Detect which cell encompasses the target text, then output its (X, Y) center coordinate. 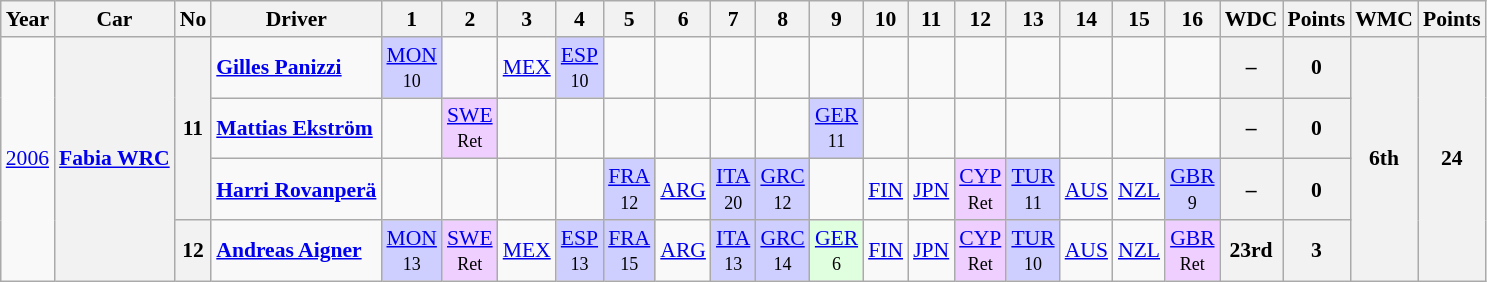
GBRRet (1192, 250)
ESP10 (580, 68)
13 (1032, 19)
1 (412, 19)
WDC (1252, 19)
10 (886, 19)
23rd (1252, 250)
Driver (296, 19)
GER11 (836, 128)
GER6 (836, 250)
9 (836, 19)
14 (1086, 19)
TUR11 (1032, 190)
15 (1139, 19)
24 (1452, 159)
4 (580, 19)
6th (1384, 159)
2006 (28, 159)
6 (683, 19)
ESP13 (580, 250)
FRA12 (629, 190)
Gilles Panizzi (296, 68)
Mattias Ekström (296, 128)
Year (28, 19)
8 (782, 19)
MON10 (412, 68)
Harri Rovanperä (296, 190)
TUR10 (1032, 250)
GRC14 (782, 250)
2 (470, 19)
FRA15 (629, 250)
WMC (1384, 19)
7 (733, 19)
Andreas Aigner (296, 250)
ITA20 (733, 190)
Fabia WRC (114, 159)
GBR9 (1192, 190)
16 (1192, 19)
Car (114, 19)
ITA13 (733, 250)
5 (629, 19)
GRC12 (782, 190)
MON13 (412, 250)
No (194, 19)
